From the cell containing the given text, extract its center point as (X, Y) coordinate. 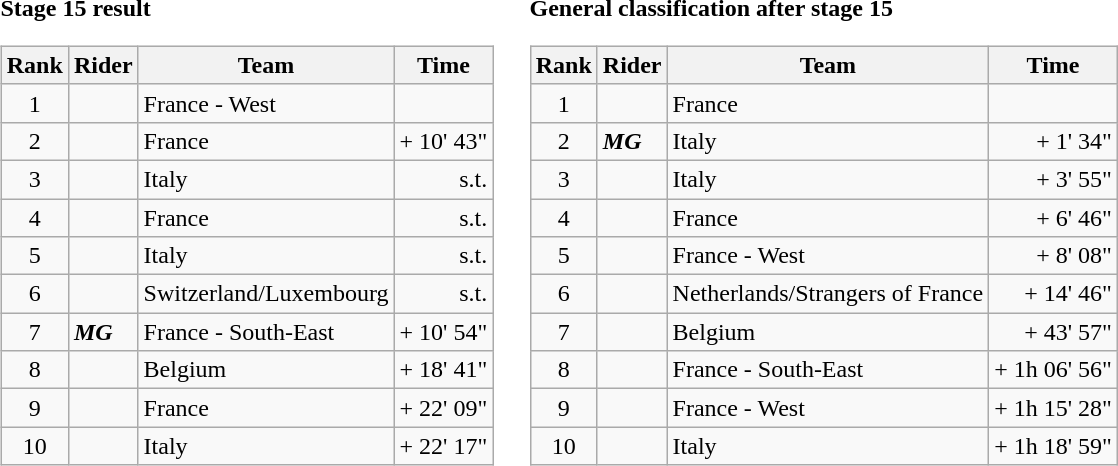
+ 6' 46" (1054, 217)
+ 43' 57" (1054, 332)
+ 1h 15' 28" (1054, 408)
+ 3' 55" (1054, 179)
Netherlands/Strangers of France (828, 294)
+ 22' 17" (444, 446)
+ 10' 43" (444, 141)
+ 22' 09" (444, 408)
+ 18' 41" (444, 370)
+ 1h 18' 59" (1054, 446)
+ 8' 08" (1054, 256)
+ 10' 54" (444, 332)
+ 1h 06' 56" (1054, 370)
+ 1' 34" (1054, 141)
Switzerland/Luxembourg (266, 294)
+ 14' 46" (1054, 294)
